Determine the (x, y) coordinate at the center of the cell enclosing the given text.  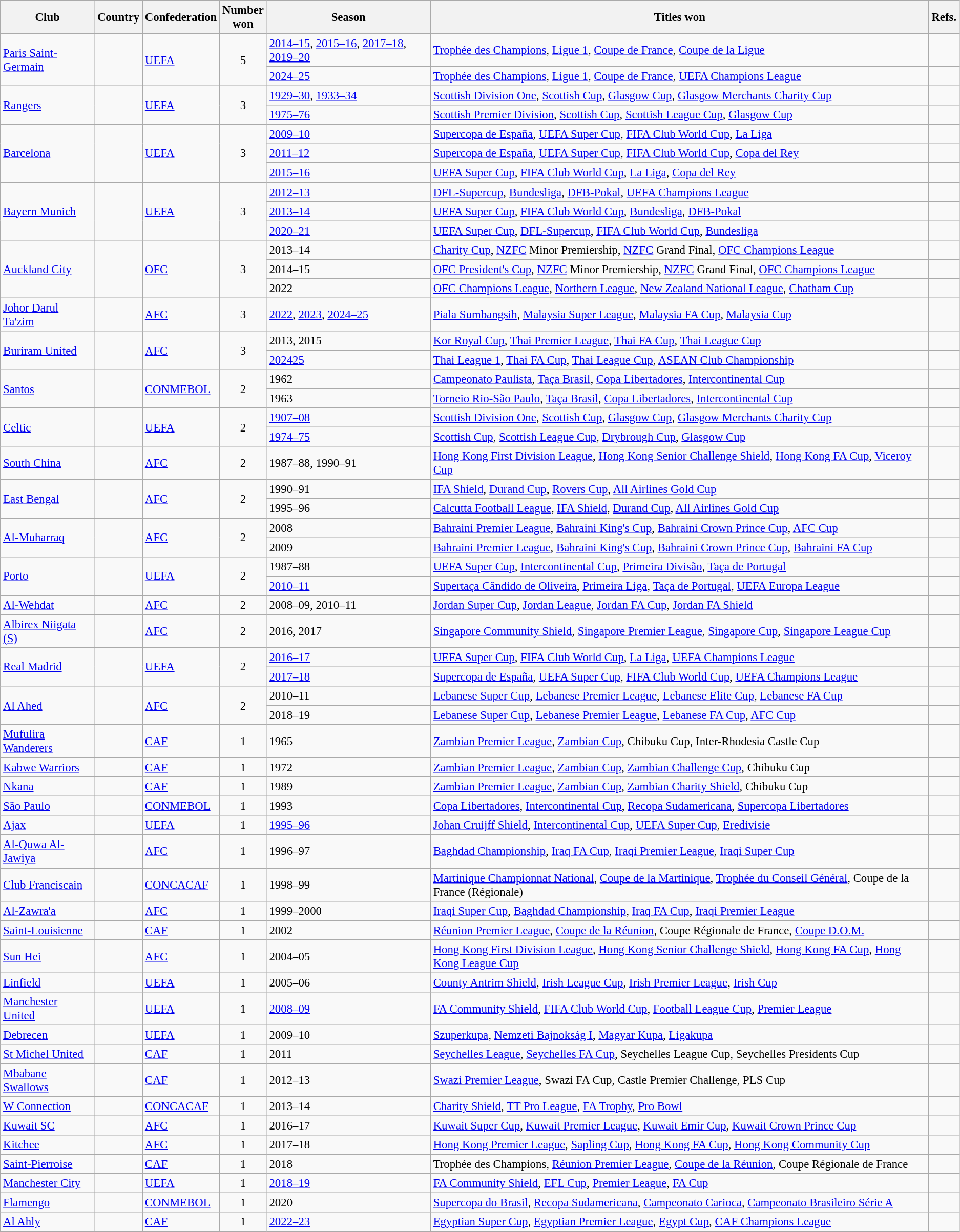
Buriram United (48, 351)
Real Madrid (48, 667)
Flamengo (48, 1203)
Baghdad Championship, Iraq FA Cup, Iraqi Premier League, Iraqi Super Cup (679, 852)
2020 (348, 1203)
Kuwait Super Cup, Kuwait Premier League, Kuwait Emir Cup, Kuwait Crown Prince Cup (679, 1126)
1989 (348, 787)
Johor Darul Ta'zim (48, 315)
Lebanese Super Cup, Lebanese Premier League, Lebanese Elite Cup, Lebanese FA Cup (679, 696)
Ajax (48, 826)
Trophée des Champions, Ligue 1, Coupe de France, Coupe de la Ligue (679, 50)
2005–06 (348, 982)
2020–21 (348, 231)
2014–15 (348, 269)
Charity Shield, TT Pro League, FA Trophy, Pro Bowl (679, 1106)
2002 (348, 930)
UEFA Super Cup, DFL-Supercup, FIFA Club World Cup, Bundesliga (679, 231)
St Michel United (48, 1054)
Charity Cup, NZFC Minor Premiership, NZFC Grand Final, OFC Champions League (679, 250)
Al-Quwa Al-Jawiya (48, 852)
Johan Cruijff Shield, Intercontinental Cup, UEFA Super Cup, Eredivisie (679, 826)
2009 (348, 547)
2015–16 (348, 173)
Nkana (48, 787)
IFA Shield, Durand Cup, Rovers Cup, All Airlines Gold Cup (679, 489)
County Antrim Shield, Irish League Cup, Irish Premier League, Irish Cup (679, 982)
1975–76 (348, 115)
2014–15, 2015–16, 2017–18, 2019–20 (348, 50)
Al Ahed (48, 705)
Club Franciscain (48, 885)
Confederation (181, 17)
UEFA Super Cup, FIFA Club World Cup, Bundesliga, DFB-Pokal (679, 211)
Santos (48, 388)
Supercopa do Brasil, Recopa Sudamericana, Campeonato Carioca, Campeonato Brasileiro Série A (679, 1203)
Sun Hei (48, 956)
1987–88 (348, 566)
Hong Kong First Division League, Hong Kong Senior Challenge Shield, Hong Kong FA Cup, Hong Kong League Cup (679, 956)
Manchester City (48, 1183)
Paris Saint-Germain (48, 60)
2004–05 (348, 956)
1987–88, 1990–91 (348, 463)
2024–25 (348, 76)
Kitchee (48, 1145)
Bahraini Premier League, Bahraini King's Cup, Bahraini Crown Prince Cup, Bahraini FA Cup (679, 547)
Lebanese Super Cup, Lebanese Premier League, Lebanese FA Cup, AFC Cup (679, 715)
Zambian Premier League, Zambian Cup, Zambian Charity Shield, Chibuku Cup (679, 787)
Bayern Munich (48, 211)
Scottish Premier Division, Scottish Cup, Scottish League Cup, Glasgow Cup (679, 115)
Supercopa de España, UEFA Super Cup, FIFA Club World Cup, La Liga (679, 134)
1929–30, 1933–34 (348, 96)
Supercopa de España, UEFA Super Cup, FIFA Club World Cup, UEFA Champions League (679, 676)
1963 (348, 399)
Barcelona (48, 154)
1996–97 (348, 852)
Al-Zawra'a (48, 911)
FA Community Shield, FIFA Club World Cup, Football League Cup, Premier League (679, 1009)
UEFA Super Cup, Intercontinental Cup, Primeira Divisão, Taça de Portugal (679, 566)
Supercopa de España, UEFA Super Cup, FIFA Club World Cup, Copa del Rey (679, 153)
São Paulo (48, 806)
OFC President's Cup, NZFC Minor Premiership, NZFC Grand Final, OFC Champions League (679, 269)
Bahraini Premier League, Bahraini King's Cup, Bahraini Crown Prince Cup, AFC Cup (679, 528)
Manchester United (48, 1009)
Al-Muharraq (48, 537)
2022, 2023, 2024–25 (348, 315)
Rangers (48, 106)
Kabwe Warriors (48, 768)
Season (348, 17)
DFL-Supercup, Bundesliga, DFB-Pokal, UEFA Champions League (679, 192)
Swazi Premier League, Swazi FA Cup, Castle Premier Challenge, PLS Cup (679, 1080)
Saint-Louisienne (48, 930)
Singapore Community Shield, Singapore Premier League, Singapore Cup, Singapore League Cup (679, 631)
2022 (348, 289)
Hong Kong First Division League, Hong Kong Senior Challenge Shield, Hong Kong FA Cup, Viceroy Cup (679, 463)
2013, 2015 (348, 341)
Albirex Niigata (S) (48, 631)
2018 (348, 1164)
1993 (348, 806)
1990–91 (348, 489)
Trophée des Champions, Réunion Premier League, Coupe de la Réunion, Coupe Régionale de France (679, 1164)
South China (48, 463)
Hong Kong Premier League, Sapling Cup, Hong Kong FA Cup, Hong Kong Community Cup (679, 1145)
Szuperkupa, Nemzeti Bajnokság I, Magyar Kupa, Ligakupa (679, 1035)
Torneio Rio-São Paulo, Taça Brasil, Copa Libertadores, Intercontinental Cup (679, 399)
Iraqi Super Cup, Baghdad Championship, Iraq FA Cup, Iraqi Premier League (679, 911)
Seychelles League, Seychelles FA Cup, Seychelles League Cup, Seychelles Presidents Cup (679, 1054)
2008–09, 2010–11 (348, 605)
2022–23 (348, 1222)
Titles won (679, 17)
East Bengal (48, 499)
Zambian Premier League, Zambian Cup, Zambian Challenge Cup, Chibuku Cup (679, 768)
Calcutta Football League, IFA Shield, Durand Cup, All Airlines Gold Cup (679, 509)
Mbabane Swallows (48, 1080)
Réunion Premier League, Coupe de la Réunion, Coupe Régionale de France, Coupe D.O.M. (679, 930)
Porto (48, 576)
1972 (348, 768)
Thai League 1, Thai FA Cup, Thai League Cup, ASEAN Club Championship (679, 360)
5 (243, 60)
Martinique Championnat National, Coupe de la Martinique, Trophée du Conseil Général, Coupe de la France (Régionale) (679, 885)
Saint-Pierroise (48, 1164)
Al-Wehdat (48, 605)
2008 (348, 528)
OFC (181, 269)
Campeonato Paulista, Taça Brasil, Copa Libertadores, Intercontinental Cup (679, 379)
Celtic (48, 427)
Scottish Cup, Scottish League Cup, Drybrough Cup, Glasgow Cup (679, 437)
Egyptian Super Cup, Egyptian Premier League, Egypt Cup, CAF Champions League (679, 1222)
2016, 2017 (348, 631)
1962 (348, 379)
Al Ahly (48, 1222)
OFC Champions League, Northern League, New Zealand National League, Chatham Cup (679, 289)
1999–2000 (348, 911)
1974–75 (348, 437)
UEFA Super Cup, FIFA Club World Cup, La Liga, Copa del Rey (679, 173)
Kor Royal Cup, Thai Premier League, Thai FA Cup, Thai League Cup (679, 341)
Supertaça Cândido de Oliveira, Primeira Liga, Taça de Portugal, UEFA Europa League (679, 586)
Jordan Super Cup, Jordan League, Jordan FA Cup, Jordan FA Shield (679, 605)
UEFA Super Cup, FIFA Club World Cup, La Liga, UEFA Champions League (679, 658)
2008–09 (348, 1009)
202425 (348, 360)
FA Community Shield, EFL Cup, Premier League, FA Cup (679, 1183)
Numberwon (243, 17)
Zambian Premier League, Zambian Cup, Chibuku Cup, Inter-Rhodesia Castle Cup (679, 741)
Country (119, 17)
W Connection (48, 1106)
1907–08 (348, 418)
2011–12 (348, 153)
2011 (348, 1054)
Auckland City (48, 269)
Club (48, 17)
Trophée des Champions, Ligue 1, Coupe de France, UEFA Champions League (679, 76)
Kuwait SC (48, 1126)
Linfield (48, 982)
1998–99 (348, 885)
Refs. (944, 17)
Debrecen (48, 1035)
1965 (348, 741)
Mufulira Wanderers (48, 741)
Piala Sumbangsih, Malaysia Super League, Malaysia FA Cup, Malaysia Cup (679, 315)
Copa Libertadores, Intercontinental Cup, Recopa Sudamericana, Supercopa Libertadores (679, 806)
